Output the [x, y] coordinate of the center of the cell containing the given text.  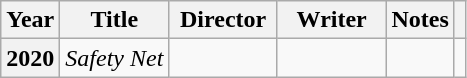
Writer [332, 20]
2020 [30, 58]
Safety Net [114, 58]
Year [30, 20]
Title [114, 20]
Notes [420, 20]
Director [224, 20]
